Provide the [X, Y] coordinate of the cell's center where the given text is located.  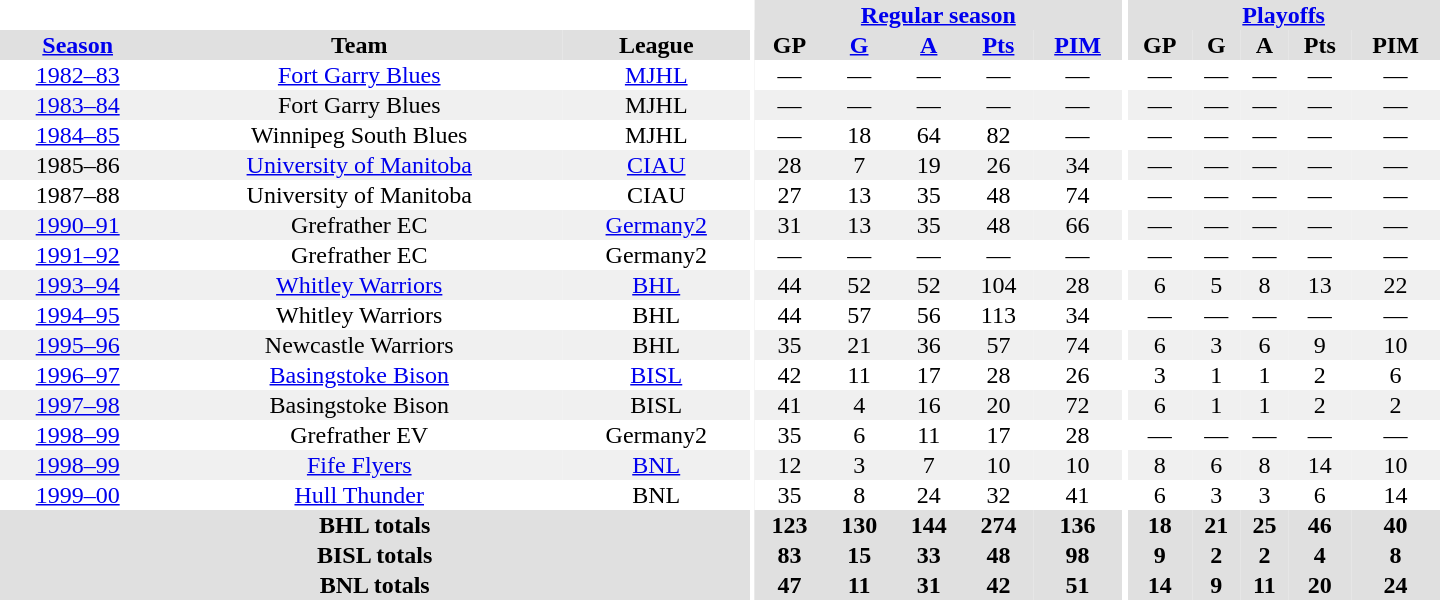
15 [859, 555]
12 [790, 465]
BISL totals [374, 555]
47 [790, 585]
Hull Thunder [359, 495]
Playoffs [1284, 15]
Team [359, 45]
130 [859, 525]
83 [790, 555]
113 [999, 315]
144 [929, 525]
82 [999, 135]
1987–88 [78, 195]
1983–84 [78, 105]
33 [929, 555]
46 [1320, 525]
1993–94 [78, 285]
1999–00 [78, 495]
25 [1264, 525]
BNL totals [374, 585]
16 [929, 405]
1997–98 [78, 405]
32 [999, 495]
66 [1078, 225]
1985–86 [78, 165]
36 [929, 345]
5 [1216, 285]
104 [999, 285]
Winnipeg South Blues [359, 135]
1991–92 [78, 255]
Season [78, 45]
1982–83 [78, 75]
1994–95 [78, 315]
League [656, 45]
64 [929, 135]
51 [1078, 585]
Grefrather EV [359, 435]
123 [790, 525]
136 [1078, 525]
56 [929, 315]
1996–97 [78, 375]
19 [929, 165]
274 [999, 525]
1990–91 [78, 225]
72 [1078, 405]
Fife Flyers [359, 465]
1984–85 [78, 135]
27 [790, 195]
Newcastle Warriors [359, 345]
Regular season [938, 15]
98 [1078, 555]
22 [1396, 285]
1995–96 [78, 345]
BHL totals [374, 525]
40 [1396, 525]
